Detect which cell encompasses the target text, then output its (x, y) center coordinate. 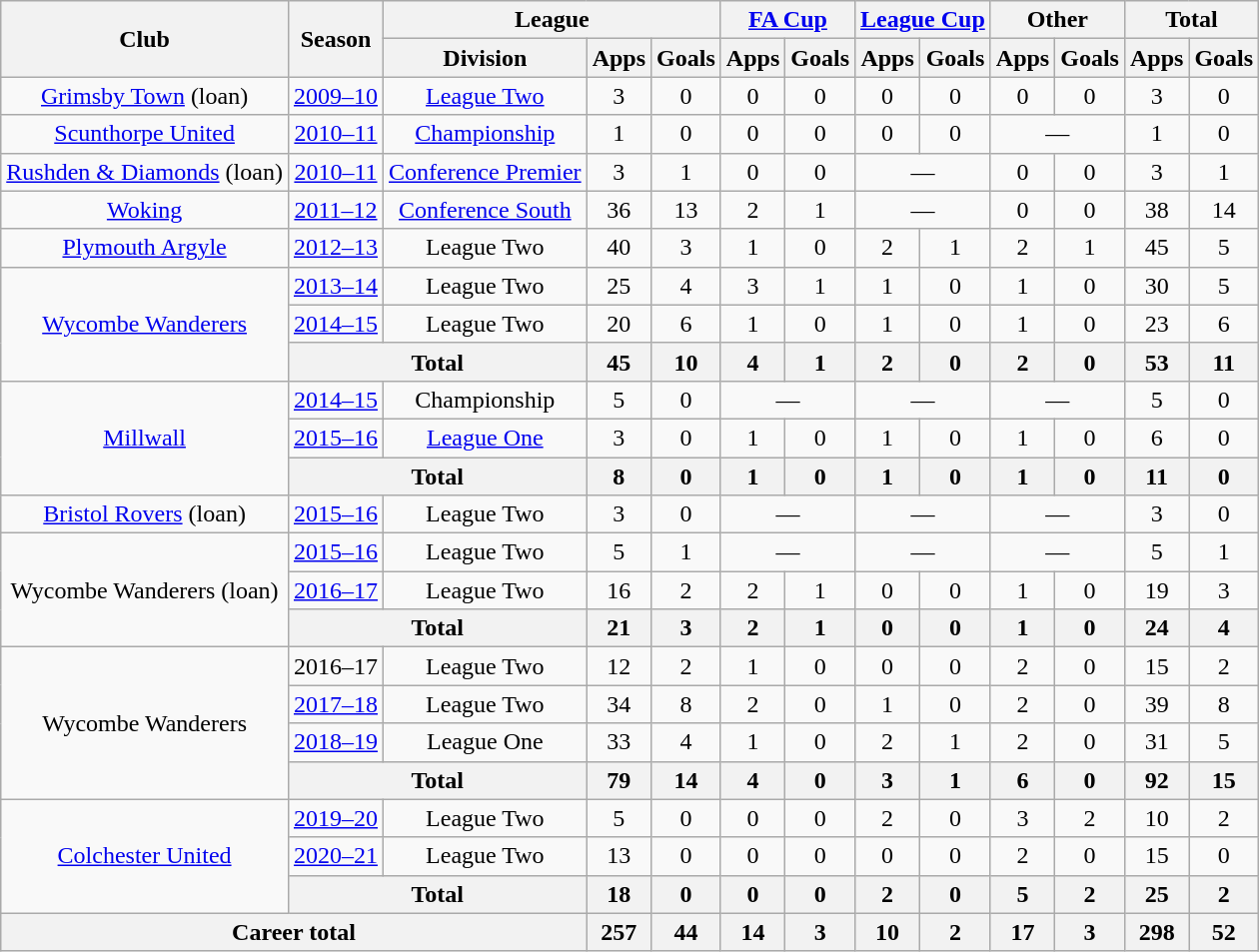
16 (619, 590)
40 (619, 248)
20 (619, 324)
34 (619, 704)
23 (1156, 324)
30 (1156, 286)
Conference South (486, 210)
36 (619, 210)
Woking (145, 210)
Colchester United (145, 856)
298 (1156, 932)
18 (619, 894)
52 (1224, 932)
Season (336, 39)
2017–18 (336, 704)
Rushden & Diamonds (loan) (145, 172)
38 (1156, 210)
19 (1156, 590)
2020–21 (336, 856)
Other (1057, 20)
Conference Premier (486, 172)
Career total (294, 932)
79 (619, 780)
2018–19 (336, 742)
39 (1156, 704)
Grimsby Town (loan) (145, 96)
2009–10 (336, 96)
24 (1156, 628)
2011–12 (336, 210)
2012–13 (336, 248)
31 (1156, 742)
Scunthorpe United (145, 134)
12 (619, 666)
FA Cup (787, 20)
Division (486, 58)
21 (619, 628)
League (553, 20)
Bristol Rovers (loan) (145, 514)
17 (1022, 932)
Wycombe Wanderers (loan) (145, 590)
League Cup (923, 20)
33 (619, 742)
Plymouth Argyle (145, 248)
257 (619, 932)
2013–14 (336, 286)
53 (1156, 362)
2019–20 (336, 818)
92 (1156, 780)
44 (686, 932)
Club (145, 39)
Millwall (145, 438)
